From the cell containing the given text, extract its center point as [X, Y] coordinate. 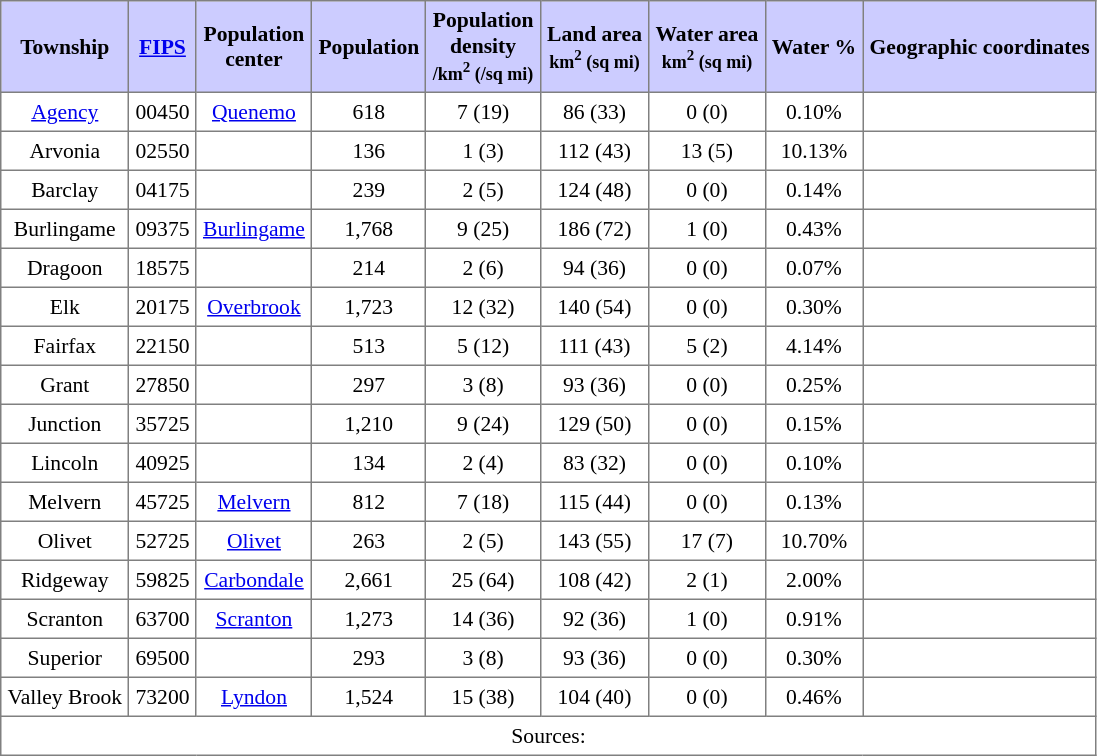
02550 [162, 150]
111 (43) [594, 346]
Agency [65, 112]
10.13% [814, 150]
27850 [162, 384]
Arvonia [65, 150]
Barclay [65, 190]
35725 [162, 424]
124 (48) [594, 190]
Junction [65, 424]
Populationcenter [254, 47]
0.15% [814, 424]
Water areakm2 (sq mi) [707, 47]
Township [65, 47]
812 [369, 502]
136 [369, 150]
Quenemo [254, 112]
293 [369, 658]
0.25% [814, 384]
Population [369, 47]
104 (40) [594, 696]
239 [369, 190]
Lincoln [65, 462]
112 (43) [594, 150]
5 (2) [707, 346]
2.00% [814, 580]
00450 [162, 112]
13 (5) [707, 150]
0.46% [814, 696]
Dragoon [65, 268]
0.43% [814, 228]
513 [369, 346]
7 (19) [483, 112]
52725 [162, 540]
2 (4) [483, 462]
1,723 [369, 306]
09375 [162, 228]
186 (72) [594, 228]
140 (54) [594, 306]
Ridgeway [65, 580]
69500 [162, 658]
63700 [162, 618]
FIPS [162, 47]
1 (3) [483, 150]
Overbrook [254, 306]
2 (6) [483, 268]
Land areakm2 (sq mi) [594, 47]
73200 [162, 696]
40925 [162, 462]
2,661 [369, 580]
22150 [162, 346]
12 (32) [483, 306]
94 (36) [594, 268]
1,273 [369, 618]
18575 [162, 268]
Grant [65, 384]
83 (32) [594, 462]
0.91% [814, 618]
0.13% [814, 502]
5 (12) [483, 346]
1,210 [369, 424]
618 [369, 112]
143 (55) [594, 540]
Fairfax [65, 346]
297 [369, 384]
Carbondale [254, 580]
86 (33) [594, 112]
59825 [162, 580]
Valley Brook [65, 696]
214 [369, 268]
92 (36) [594, 618]
134 [369, 462]
Geographic coordinates [980, 47]
15 (38) [483, 696]
Lyndon [254, 696]
2 (1) [707, 580]
1,768 [369, 228]
25 (64) [483, 580]
4.14% [814, 346]
129 (50) [594, 424]
20175 [162, 306]
14 (36) [483, 618]
10.70% [814, 540]
Water % [814, 47]
9 (24) [483, 424]
0.14% [814, 190]
108 (42) [594, 580]
45725 [162, 502]
04175 [162, 190]
Populationdensity/km2 (/sq mi) [483, 47]
Elk [65, 306]
9 (25) [483, 228]
Sources: [549, 736]
115 (44) [594, 502]
7 (18) [483, 502]
17 (7) [707, 540]
1,524 [369, 696]
Superior [65, 658]
263 [369, 540]
0.07% [814, 268]
